Pinpoint the cell where the given text exists, returning its (x, y) midpoint coordinate. 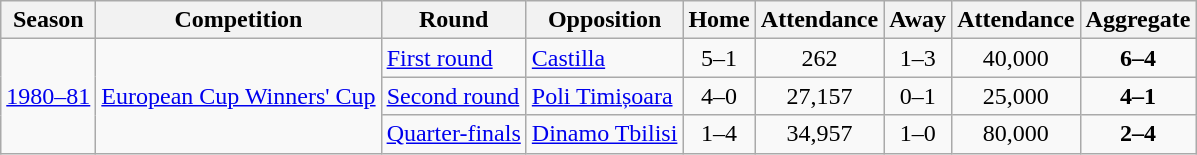
27,157 (819, 96)
Poli Timișoara (604, 96)
6–4 (1138, 58)
40,000 (1016, 58)
Round (454, 20)
Away (918, 20)
1–0 (918, 134)
Season (48, 20)
First round (454, 58)
Quarter-finals (454, 134)
80,000 (1016, 134)
Dinamo Tbilisi (604, 134)
4–0 (719, 96)
0–1 (918, 96)
262 (819, 58)
1–4 (719, 134)
1–3 (918, 58)
25,000 (1016, 96)
4–1 (1138, 96)
2–4 (1138, 134)
Second round (454, 96)
Castilla (604, 58)
Opposition (604, 20)
European Cup Winners' Cup (238, 96)
1980–81 (48, 96)
5–1 (719, 58)
Competition (238, 20)
Home (719, 20)
34,957 (819, 134)
Aggregate (1138, 20)
